Locate the cell with the specified text and output its (X, Y) center coordinate. 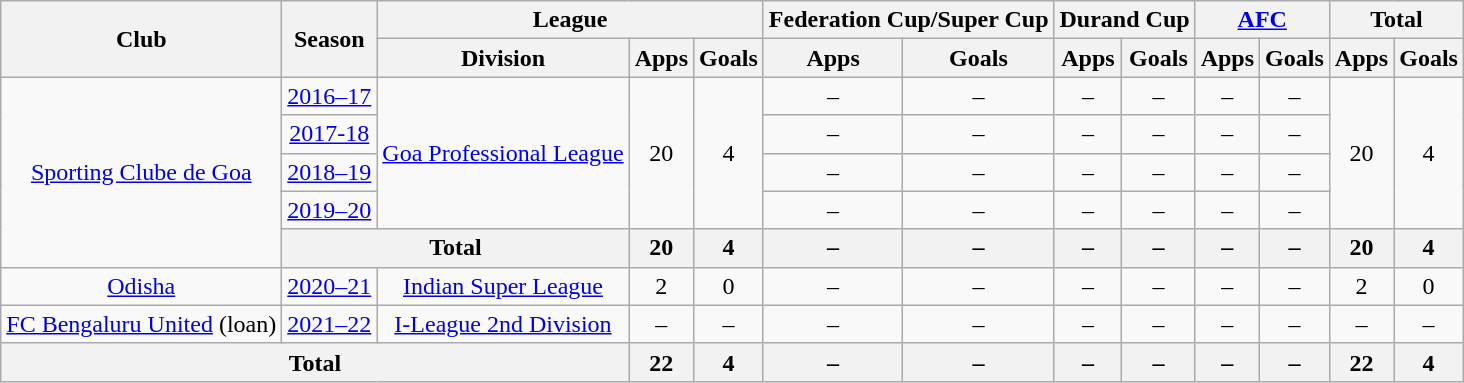
League (570, 20)
Federation Cup/Super Cup (908, 20)
Sporting Clube de Goa (142, 172)
Club (142, 39)
Division (503, 58)
Indian Super League (503, 286)
Goa Professional League (503, 153)
Season (330, 39)
2018–19 (330, 172)
Durand Cup (1124, 20)
AFC (1262, 20)
2016–17 (330, 96)
2017-18 (330, 134)
2021–22 (330, 324)
2019–20 (330, 210)
2020–21 (330, 286)
Odisha (142, 286)
I-League 2nd Division (503, 324)
FC Bengaluru United (loan) (142, 324)
